Detect which cell encompasses the target text, then output its [x, y] center coordinate. 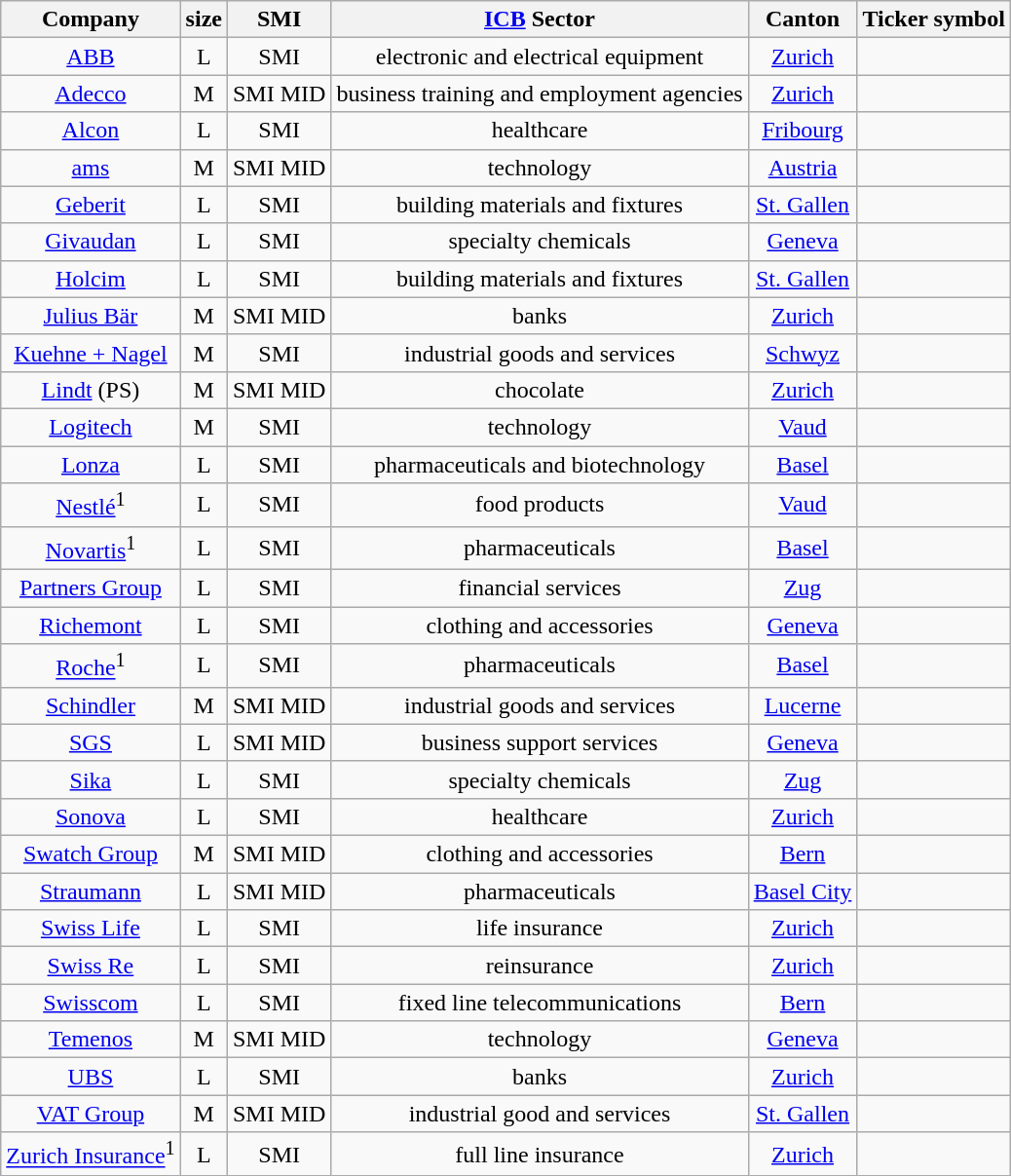
full line insurance [540, 1154]
Holcim [91, 279]
Nestlé1 [91, 505]
Julius Bär [91, 316]
Company [91, 19]
Kuehne + Nagel [91, 353]
fixed line telecommunications [540, 1003]
Alcon [91, 131]
chocolate [540, 390]
Logitech [91, 427]
life insurance [540, 929]
ams [91, 168]
Schwyz [803, 353]
Adecco [91, 94]
pharmaceuticals and biotechnology [540, 465]
Swisscom [91, 1003]
business training and employment agencies [540, 94]
ABB [91, 57]
Zurich Insurance1 [91, 1154]
Basel City [803, 891]
Sika [91, 779]
SGS [91, 742]
Sonova [91, 817]
Geberit [91, 205]
Schindler [91, 705]
Canton [803, 19]
Swiss Re [91, 966]
Straumann [91, 891]
Novartis1 [91, 548]
ICB Sector [540, 19]
Fribourg [803, 131]
food products [540, 505]
reinsurance [540, 966]
financial services [540, 588]
Ticker symbol [934, 19]
industrial good and services [540, 1114]
electronic and electrical equipment [540, 57]
Roche1 [91, 666]
Partners Group [91, 588]
business support services [540, 742]
Richemont [91, 626]
size [204, 19]
Givaudan [91, 242]
Swatch Group [91, 854]
Lonza [91, 465]
Lucerne [803, 705]
VAT Group [91, 1114]
Swiss Life [91, 929]
UBS [91, 1077]
Lindt (PS) [91, 390]
Temenos [91, 1040]
Austria [803, 168]
